For the text-containing cell, return its midpoint in [x, y] coordinate format. 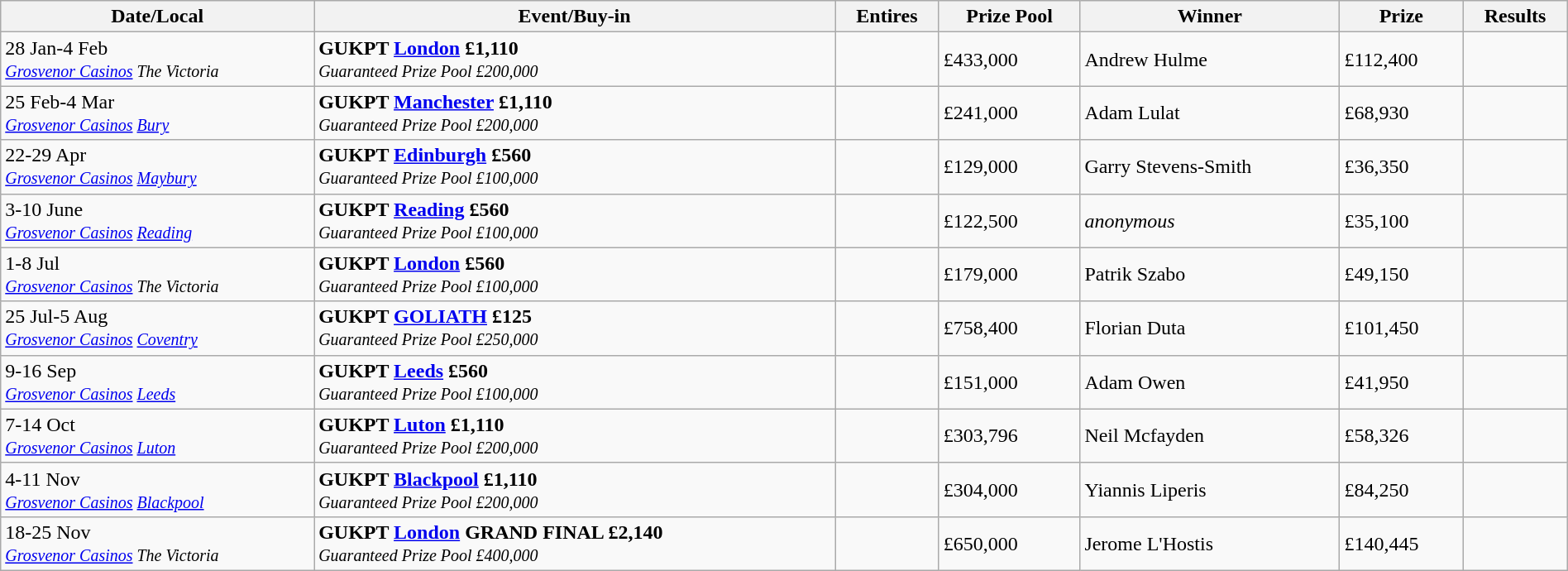
£49,150 [1401, 275]
£41,950 [1401, 382]
Adam Owen [1210, 382]
£68,930 [1401, 113]
1-8 JulGrosvenor Casinos The Victoria [157, 275]
£35,100 [1401, 220]
GUKPT GOLIATH £125Guaranteed Prize Pool £250,000 [575, 328]
GUKPT London GRAND FINAL £2,140Guaranteed Prize Pool £400,000 [575, 543]
25 Feb-4 MarGrosvenor Casinos Bury [157, 113]
£36,350 [1401, 167]
25 Jul-5 AugGrosvenor Casinos Coventry [157, 328]
GUKPT London £560Guaranteed Prize Pool £100,000 [575, 275]
22-29 AprGrosvenor Casinos Maybury [157, 167]
£129,000 [1009, 167]
Jerome L'Hostis [1210, 543]
£304,000 [1009, 490]
28 Jan-4 FebGrosvenor Casinos The Victoria [157, 60]
Results [1515, 17]
Garry Stevens-Smith [1210, 167]
£179,000 [1009, 275]
£101,450 [1401, 328]
4-11 NovGrosvenor Casinos Blackpool [157, 490]
£58,326 [1401, 435]
GUKPT Leeds £560Guaranteed Prize Pool £100,000 [575, 382]
Neil Mcfayden [1210, 435]
Prize Pool [1009, 17]
Prize [1401, 17]
Yiannis Liperis [1210, 490]
£84,250 [1401, 490]
Winner [1210, 17]
Florian Duta [1210, 328]
£122,500 [1009, 220]
anonymous [1210, 220]
£303,796 [1009, 435]
Patrik Szabo [1210, 275]
3-10 JuneGrosvenor Casinos Reading [157, 220]
£241,000 [1009, 113]
GUKPT London £1,110Guaranteed Prize Pool £200,000 [575, 60]
Adam Lulat [1210, 113]
Entires [887, 17]
18-25 NovGrosvenor Casinos The Victoria [157, 543]
£650,000 [1009, 543]
7-14 OctGrosvenor Casinos Luton [157, 435]
£151,000 [1009, 382]
9-16 SepGrosvenor Casinos Leeds [157, 382]
Date/Local [157, 17]
GUKPT Manchester £1,110Guaranteed Prize Pool £200,000 [575, 113]
£112,400 [1401, 60]
£758,400 [1009, 328]
£433,000 [1009, 60]
GUKPT Reading £560Guaranteed Prize Pool £100,000 [575, 220]
GUKPT Luton £1,110Guaranteed Prize Pool £200,000 [575, 435]
GUKPT Blackpool £1,110Guaranteed Prize Pool £200,000 [575, 490]
Event/Buy-in [575, 17]
£140,445 [1401, 543]
GUKPT Edinburgh £560Guaranteed Prize Pool £100,000 [575, 167]
Andrew Hulme [1210, 60]
